From the cell containing the given text, extract its center point as (x, y) coordinate. 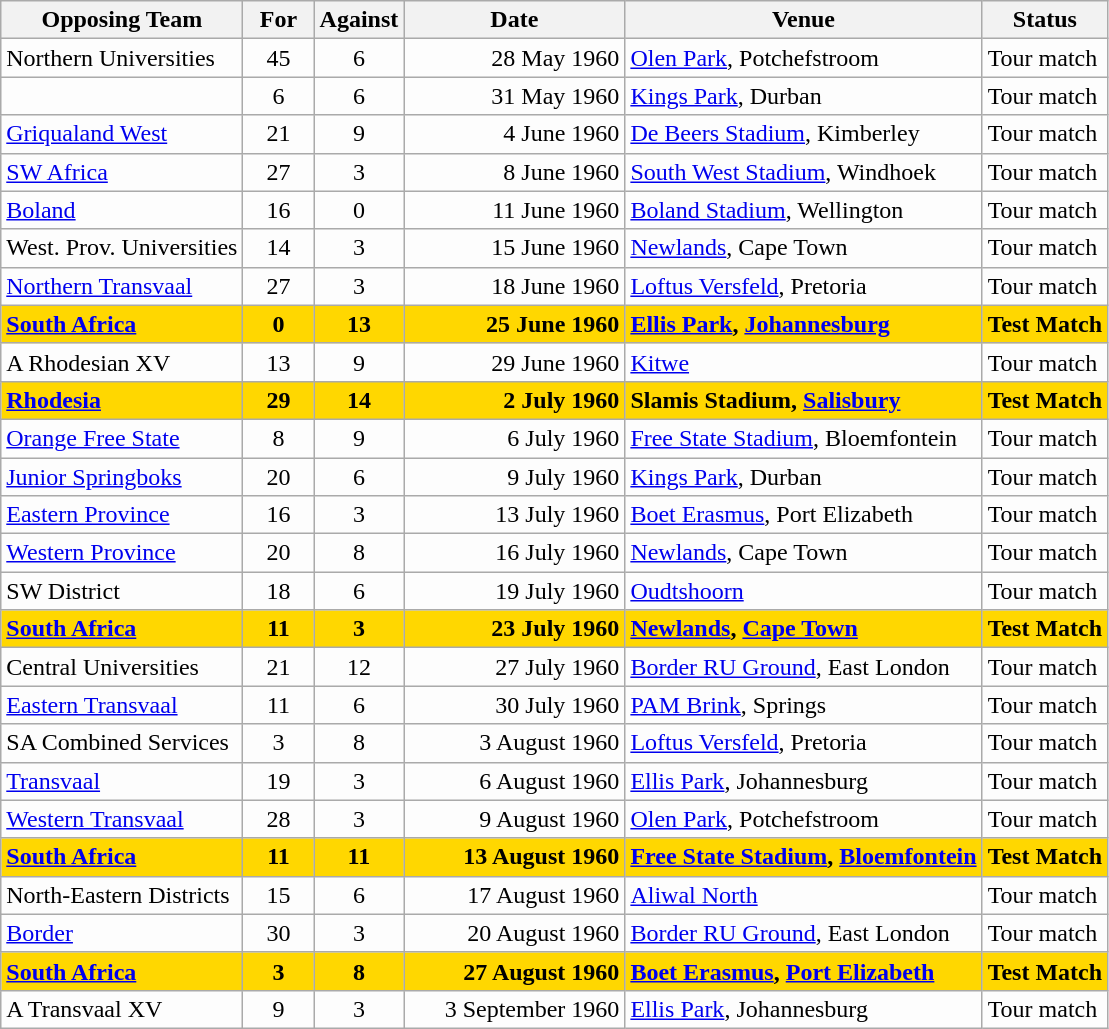
Griqualand West (122, 134)
15 June 1960 (514, 248)
27 July 1960 (514, 667)
Central Universities (122, 667)
18 (278, 591)
6 August 1960 (514, 781)
Northern Transvaal (122, 286)
Border (122, 933)
6 July 1960 (514, 438)
3 September 1960 (514, 1009)
Opposing Team (122, 20)
South West Stadium, Windhoek (804, 172)
30 (278, 933)
20 August 1960 (514, 933)
17 August 1960 (514, 895)
Slamis Stadium, Salisbury (804, 400)
Boland (122, 210)
Venue (804, 20)
Orange Free State (122, 438)
13 July 1960 (514, 515)
2 July 1960 (514, 400)
4 June 1960 (514, 134)
23 July 1960 (514, 629)
SA Combined Services (122, 743)
North-Eastern Districts (122, 895)
PAM Brink, Springs (804, 705)
Transvaal (122, 781)
SW Africa (122, 172)
Eastern Province (122, 515)
16 July 1960 (514, 553)
25 June 1960 (514, 324)
9 August 1960 (514, 819)
29 June 1960 (514, 362)
Western Transvaal (122, 819)
Northern Universities (122, 58)
19 (278, 781)
8 June 1960 (514, 172)
De Beers Stadium, Kimberley (804, 134)
Eastern Transvaal (122, 705)
Rhodesia (122, 400)
13 August 1960 (514, 857)
Aliwal North (804, 895)
18 June 1960 (514, 286)
West. Prov. Universities (122, 248)
30 July 1960 (514, 705)
27 August 1960 (514, 971)
11 June 1960 (514, 210)
Boland Stadium, Wellington (804, 210)
3 August 1960 (514, 743)
9 July 1960 (514, 477)
A Transvaal XV (122, 1009)
45 (278, 58)
Against (359, 20)
A Rhodesian XV (122, 362)
28 (278, 819)
Kitwe (804, 362)
SW District (122, 591)
Junior Springboks (122, 477)
Oudtshoorn (804, 591)
28 May 1960 (514, 58)
For (278, 20)
12 (359, 667)
Western Province (122, 553)
Date (514, 20)
19 July 1960 (514, 591)
Status (1045, 20)
29 (278, 400)
31 May 1960 (514, 96)
15 (278, 895)
